Pinpoint the cell where the given text exists, returning its [X, Y] midpoint coordinate. 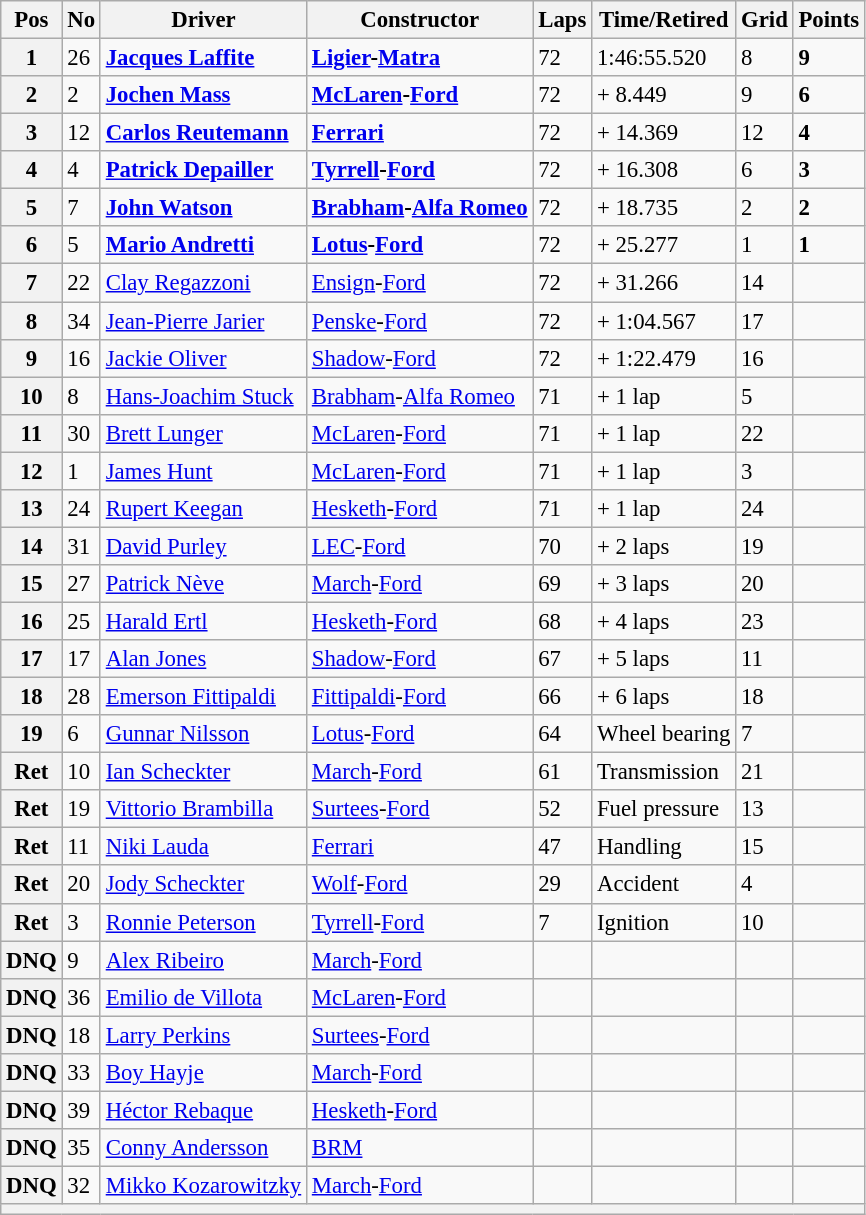
LEC-Ford [420, 546]
61 [562, 772]
Pos [32, 20]
Jacques Laffite [203, 58]
68 [562, 621]
27 [81, 584]
+ 18.735 [664, 208]
Jackie Oliver [203, 358]
Emerson Fittipaldi [203, 697]
+ 2 laps [664, 546]
29 [562, 885]
Ronnie Peterson [203, 922]
+ 31.266 [664, 283]
Gunnar Nilsson [203, 734]
+ 25.277 [664, 245]
67 [562, 659]
+ 8.449 [664, 95]
1:46:55.520 [664, 58]
James Hunt [203, 471]
21 [764, 772]
Patrick Depailler [203, 170]
Transmission [664, 772]
31 [81, 546]
Rupert Keegan [203, 509]
+ 1:22.479 [664, 358]
36 [81, 997]
Harald Ertl [203, 621]
Fittipaldi-Ford [420, 697]
66 [562, 697]
33 [81, 1073]
70 [562, 546]
Ian Scheckter [203, 772]
Brett Lunger [203, 433]
Mario Andretti [203, 245]
+ 5 laps [664, 659]
Time/Retired [664, 20]
Wolf-Ford [420, 885]
Alex Ribeiro [203, 960]
Jean-Pierre Jarier [203, 321]
Driver [203, 20]
69 [562, 584]
+ 1:04.567 [664, 321]
+ 3 laps [664, 584]
Carlos Reutemann [203, 133]
Vittorio Brambilla [203, 809]
No [81, 20]
34 [81, 321]
Alan Jones [203, 659]
John Watson [203, 208]
Mikko Kozarowitzky [203, 1185]
Niki Lauda [203, 847]
Patrick Nève [203, 584]
Ligier-Matra [420, 58]
35 [81, 1148]
Penske-Ford [420, 321]
Points [828, 20]
Emilio de Villota [203, 997]
Hans-Joachim Stuck [203, 396]
+ 14.369 [664, 133]
Jochen Mass [203, 95]
Grid [764, 20]
28 [81, 697]
Héctor Rebaque [203, 1110]
+ 6 laps [664, 697]
Fuel pressure [664, 809]
23 [764, 621]
BRM [420, 1148]
Clay Regazzoni [203, 283]
47 [562, 847]
+ 4 laps [664, 621]
Conny Andersson [203, 1148]
52 [562, 809]
30 [81, 433]
64 [562, 734]
Wheel bearing [664, 734]
Laps [562, 20]
Ignition [664, 922]
Ensign-Ford [420, 283]
+ 16.308 [664, 170]
Accident [664, 885]
26 [81, 58]
32 [81, 1185]
Constructor [420, 20]
Jody Scheckter [203, 885]
25 [81, 621]
39 [81, 1110]
David Purley [203, 546]
Larry Perkins [203, 1035]
Boy Hayje [203, 1073]
Handling [664, 847]
